Extract the [X, Y] coordinate from the center of the cell holding the provided text.  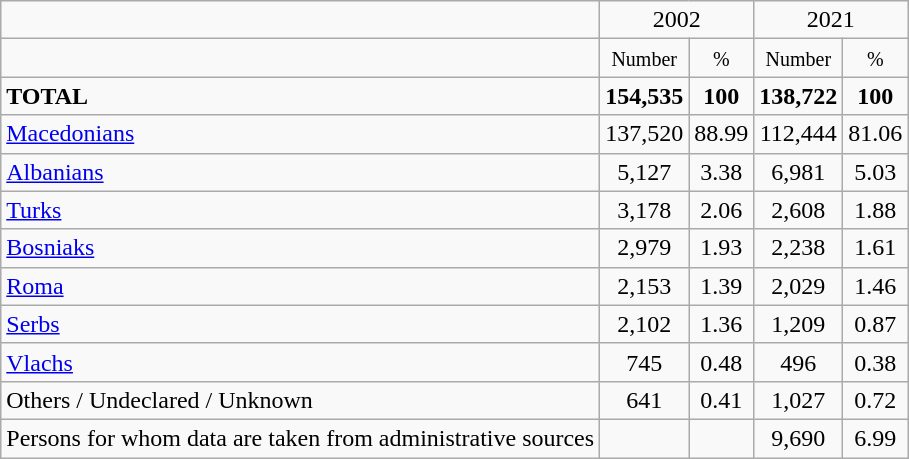
496 [798, 362]
0.87 [876, 324]
0.38 [876, 362]
745 [644, 362]
Vlachs [300, 362]
1.93 [722, 248]
2,608 [798, 210]
Bosniaks [300, 248]
5,127 [644, 172]
1.36 [722, 324]
Persons for whom data are taken from administrative sources [300, 438]
6.99 [876, 438]
TOTAL [300, 96]
3,178 [644, 210]
641 [644, 400]
0.72 [876, 400]
1.46 [876, 286]
9,690 [798, 438]
1.39 [722, 286]
Roma [300, 286]
154,535 [644, 96]
112,444 [798, 134]
Turks [300, 210]
0.41 [722, 400]
Macedonians [300, 134]
1,027 [798, 400]
5.03 [876, 172]
2002 [677, 20]
3.38 [722, 172]
1.61 [876, 248]
2021 [831, 20]
2,153 [644, 286]
Serbs [300, 324]
1,209 [798, 324]
2,979 [644, 248]
0.48 [722, 362]
6,981 [798, 172]
Others / Undeclared / Unknown [300, 400]
2,102 [644, 324]
138,722 [798, 96]
Albanians [300, 172]
137,520 [644, 134]
81.06 [876, 134]
2.06 [722, 210]
2,238 [798, 248]
1.88 [876, 210]
88.99 [722, 134]
2,029 [798, 286]
